Provide the (X, Y) coordinate of the cell's center where the given text is located.  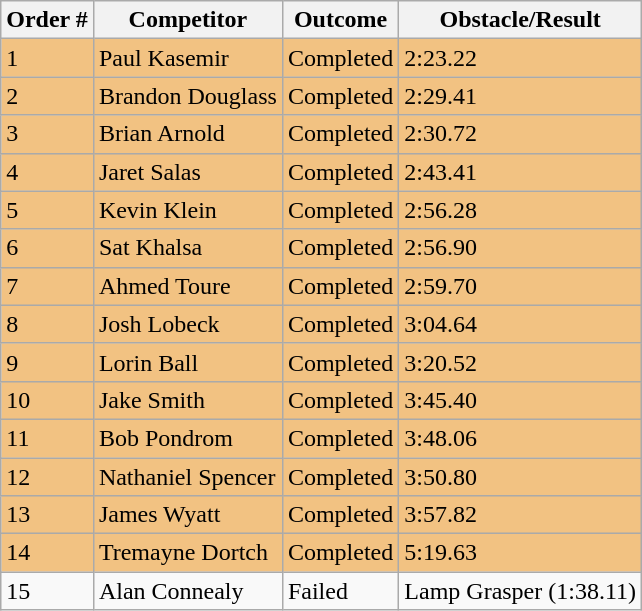
4 (48, 172)
5 (48, 210)
9 (48, 362)
13 (48, 515)
Jake Smith (188, 400)
Kevin Klein (188, 210)
3:48.06 (520, 438)
8 (48, 324)
14 (48, 553)
Competitor (188, 20)
Sat Khalsa (188, 248)
Obstacle/Result (520, 20)
2 (48, 96)
Paul Kasemir (188, 58)
Outcome (340, 20)
Brandon Douglass (188, 96)
2:23.22 (520, 58)
Failed (340, 591)
3:57.82 (520, 515)
1 (48, 58)
Jaret Salas (188, 172)
Order # (48, 20)
3:45.40 (520, 400)
Josh Lobeck (188, 324)
15 (48, 591)
Alan Connealy (188, 591)
7 (48, 286)
Nathaniel Spencer (188, 477)
6 (48, 248)
Brian Arnold (188, 134)
2:30.72 (520, 134)
James Wyatt (188, 515)
10 (48, 400)
Ahmed Toure (188, 286)
2:56.90 (520, 248)
11 (48, 438)
3:04.64 (520, 324)
Tremayne Dortch (188, 553)
2:56.28 (520, 210)
3:50.80 (520, 477)
12 (48, 477)
Lamp Grasper (1:38.11) (520, 591)
2:29.41 (520, 96)
Lorin Ball (188, 362)
3:20.52 (520, 362)
3 (48, 134)
5:19.63 (520, 553)
2:43.41 (520, 172)
Bob Pondrom (188, 438)
2:59.70 (520, 286)
